Detect which cell encompasses the target text, then output its [X, Y] center coordinate. 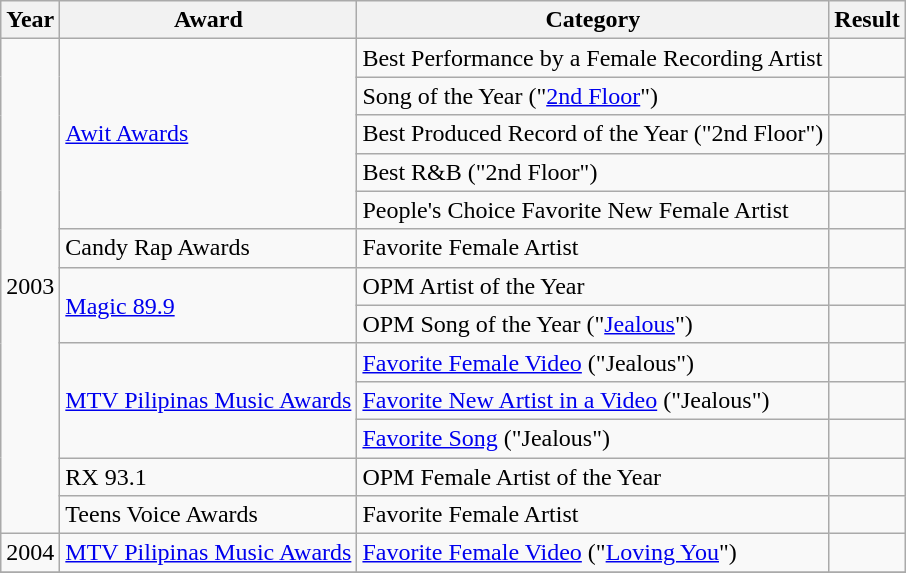
OPM Artist of the Year [593, 286]
Candy Rap Awards [208, 248]
Best R&B ("2nd Floor") [593, 172]
Favorite Female Video ("Jealous") [593, 362]
2003 [30, 286]
Category [593, 20]
Best Performance by a Female Recording Artist [593, 58]
Award [208, 20]
RX 93.1 [208, 477]
OPM Song of the Year ("Jealous") [593, 324]
People's Choice Favorite New Female Artist [593, 210]
Song of the Year ("2nd Floor") [593, 96]
Magic 89.9 [208, 305]
Favorite Female Video ("Loving You") [593, 553]
OPM Female Artist of the Year [593, 477]
2004 [30, 553]
Best Produced Record of the Year ("2nd Floor") [593, 134]
Favorite Song ("Jealous") [593, 438]
Favorite New Artist in a Video ("Jealous") [593, 400]
Year [30, 20]
Teens Voice Awards [208, 515]
Result [867, 20]
Awit Awards [208, 134]
